Locate the cell with the specified text and output its [X, Y] center coordinate. 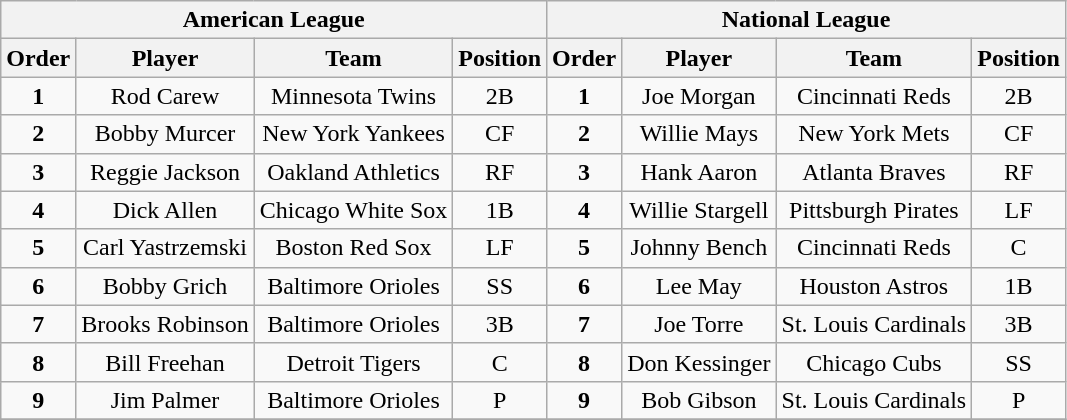
Don Kessinger [699, 362]
Joe Torre [699, 324]
Carl Yastrzemski [165, 248]
Reggie Jackson [165, 172]
Boston Red Sox [354, 248]
New York Mets [874, 134]
Dick Allen [165, 210]
Pittsburgh Pirates [874, 210]
Bobby Murcer [165, 134]
Oakland Athletics [354, 172]
Chicago Cubs [874, 362]
Jim Palmer [165, 400]
Detroit Tigers [354, 362]
Joe Morgan [699, 96]
Rod Carew [165, 96]
Chicago White Sox [354, 210]
Atlanta Braves [874, 172]
Minnesota Twins [354, 96]
New York Yankees [354, 134]
National League [806, 20]
Lee May [699, 286]
Hank Aaron [699, 172]
Johnny Bench [699, 248]
Willie Stargell [699, 210]
American League [274, 20]
Bobby Grich [165, 286]
Bob Gibson [699, 400]
Houston Astros [874, 286]
Brooks Robinson [165, 324]
Bill Freehan [165, 362]
Willie Mays [699, 134]
